Return the [x, y] coordinate for the center point of the cell that contains the specified text.  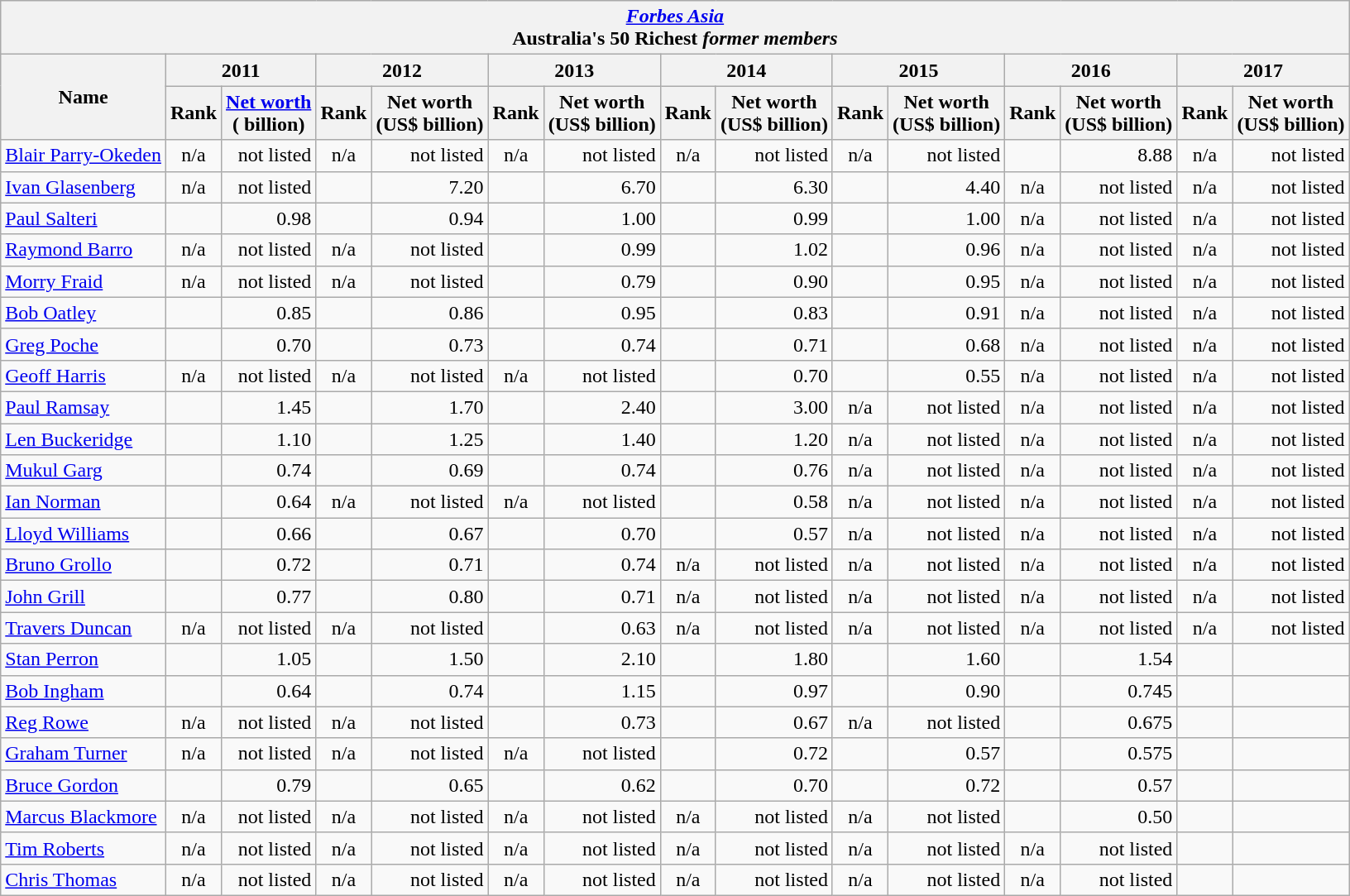
1.15 [602, 691]
0.83 [774, 313]
0.85 [269, 313]
John Grill [84, 597]
0.86 [430, 313]
6.30 [774, 187]
1.54 [1118, 659]
Bruce Gordon [84, 785]
Ian Norman [84, 502]
0.63 [602, 628]
1.02 [774, 250]
0.65 [430, 785]
Forbes AsiaAustralia's 50 Richest former members [675, 28]
0.69 [430, 471]
2011 [240, 70]
0.66 [269, 534]
0.94 [430, 218]
7.20 [430, 187]
2015 [918, 70]
Len Buckeridge [84, 439]
0.98 [269, 218]
4.40 [946, 187]
0.675 [1118, 722]
Marcus Blackmore [84, 817]
2.10 [602, 659]
0.58 [774, 502]
Tim Roberts [84, 848]
Mukul Garg [84, 471]
Lloyd Williams [84, 534]
2017 [1263, 70]
2014 [746, 70]
0.76 [774, 471]
Greg Poche [84, 344]
0.745 [1118, 691]
Bruno Grollo [84, 565]
Bob Oatley [84, 313]
Paul Ramsay [84, 407]
Graham Turner [84, 754]
6.70 [602, 187]
Paul Salteri [84, 218]
2012 [402, 70]
1.10 [269, 439]
Travers Duncan [84, 628]
Name [84, 98]
Geoff Harris [84, 376]
0.80 [430, 597]
Net worth( billion) [269, 113]
Stan Perron [84, 659]
Bob Ingham [84, 691]
1.60 [946, 659]
Chris Thomas [84, 879]
Raymond Barro [84, 250]
0.96 [946, 250]
1.50 [430, 659]
8.88 [1118, 156]
Blair Parry-Okeden [84, 156]
1.70 [430, 407]
1.45 [269, 407]
3.00 [774, 407]
1.20 [774, 439]
0.68 [946, 344]
1.40 [602, 439]
Ivan Glasenberg [84, 187]
2016 [1091, 70]
1.25 [430, 439]
2013 [574, 70]
1.05 [269, 659]
2.40 [602, 407]
0.55 [946, 376]
0.91 [946, 313]
1.80 [774, 659]
0.77 [269, 597]
0.50 [1118, 817]
Morry Fraid [84, 281]
0.62 [602, 785]
Reg Rowe [84, 722]
0.97 [774, 691]
0.575 [1118, 754]
